Provide the (x, y) coordinate of the cell's center where the given text is located.  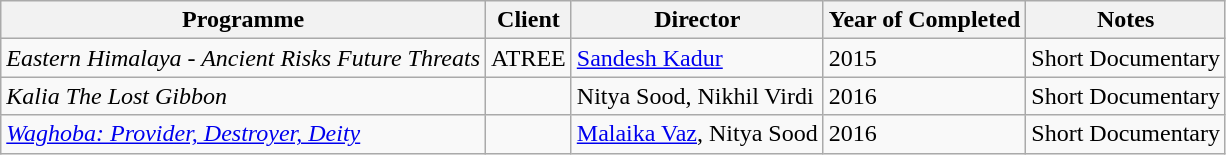
Waghoba: Provider, Destroyer, Deity (244, 134)
Client (529, 20)
Sandesh Kadur (697, 58)
Year of Completed (924, 20)
ATREE (529, 58)
Programme (244, 20)
Nitya Sood, Nikhil Virdi (697, 96)
2015 (924, 58)
Kalia The Lost Gibbon (244, 96)
Director (697, 20)
Notes (1126, 20)
Malaika Vaz, Nitya Sood (697, 134)
Eastern Himalaya - Ancient Risks Future Threats (244, 58)
